Capture the cell that displays the provided text and extract its (x, y) central coordinate. 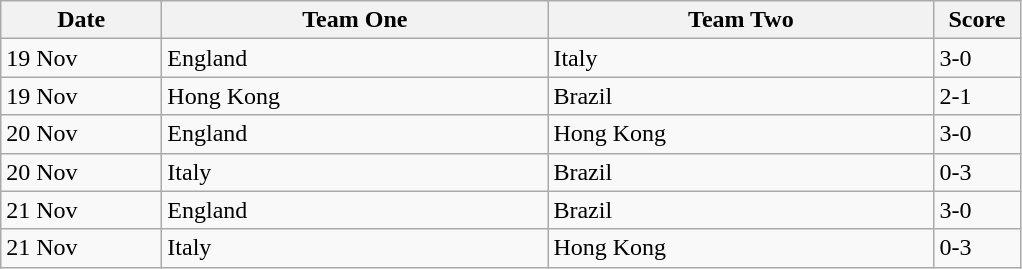
2-1 (977, 96)
Team Two (741, 20)
Team One (355, 20)
Date (82, 20)
Score (977, 20)
